Return (X, Y) of the center of cell containing provided text 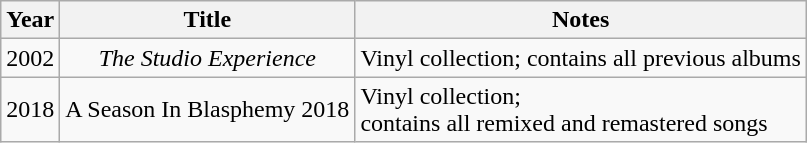
Vinyl collection;contains all remixed and remastered songs (581, 110)
A Season In Blasphemy 2018 (208, 110)
Year (30, 20)
2018 (30, 110)
The Studio Experience (208, 58)
Vinyl collection; contains all previous albums (581, 58)
Title (208, 20)
2002 (30, 58)
Notes (581, 20)
